Find where the given text appears and provide that cell's center as (X, Y) coordinate. 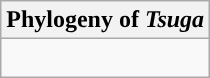
Phylogeny of Tsuga (106, 20)
